Extract the (X, Y) coordinate from the center of the cell holding the provided text.  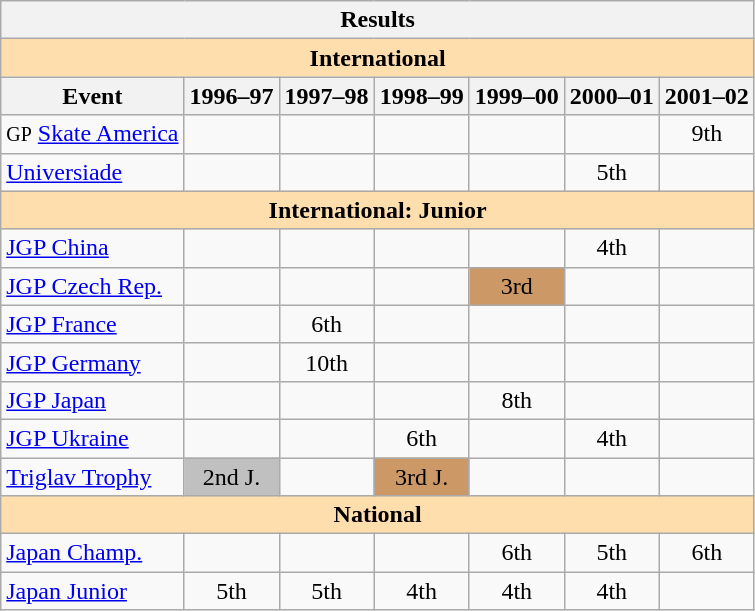
1997–98 (326, 96)
International (378, 58)
JGP Ukraine (92, 438)
1996–97 (232, 96)
JGP Germany (92, 362)
Triglav Trophy (92, 477)
2000–01 (612, 96)
Results (378, 20)
JGP Japan (92, 400)
International: Junior (378, 210)
9th (706, 134)
Japan Champ. (92, 553)
Universiade (92, 172)
1998–99 (422, 96)
10th (326, 362)
JGP China (92, 248)
2nd J. (232, 477)
Event (92, 96)
2001–02 (706, 96)
3rd J. (422, 477)
GP Skate America (92, 134)
National (378, 515)
1999–00 (516, 96)
Japan Junior (92, 591)
JGP Czech Rep. (92, 286)
JGP France (92, 324)
8th (516, 400)
3rd (516, 286)
